Scan for the cell matching the given text and deliver its [x, y] coordinate at center. 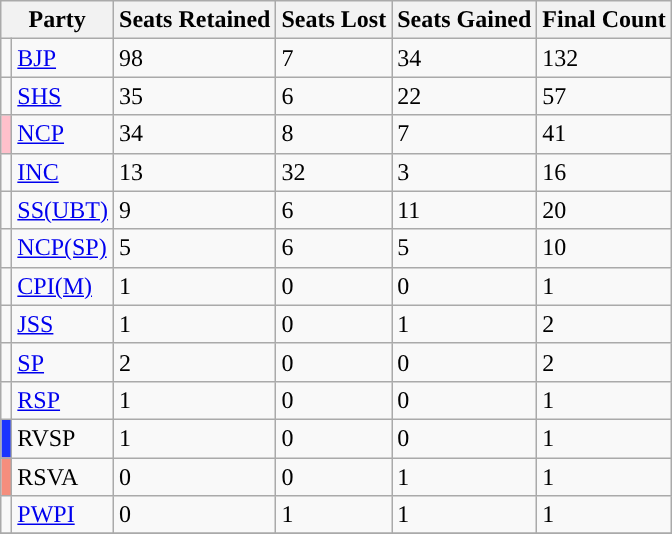
3 [464, 172]
11 [464, 210]
132 [604, 58]
BJP [63, 58]
16 [604, 172]
JSS [63, 324]
SS(UBT) [63, 210]
10 [604, 248]
SHS [63, 96]
98 [195, 58]
Final Count [604, 20]
RVSP [63, 438]
RSP [63, 400]
32 [334, 172]
Party [58, 20]
57 [604, 96]
SP [63, 362]
8 [334, 134]
INC [63, 172]
9 [195, 210]
22 [464, 96]
PWPI [63, 515]
41 [604, 134]
Seats Gained [464, 20]
CPI(M) [63, 286]
Seats Retained [195, 20]
RSVA [63, 477]
20 [604, 210]
Seats Lost [334, 20]
NCP(SP) [63, 248]
NCP [63, 134]
35 [195, 96]
13 [195, 172]
